Capture the cell that displays the provided text and extract its (x, y) central coordinate. 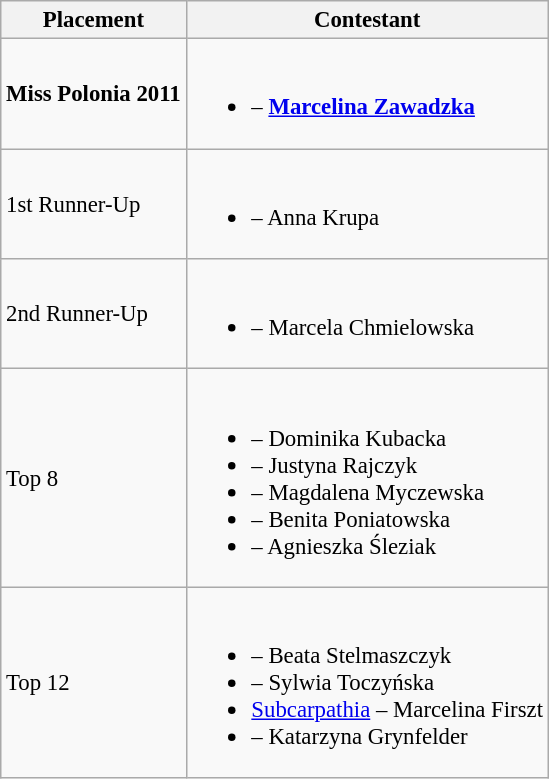
– Dominika Kubacka – Justyna Rajczyk – Magdalena Myczewska – Benita Poniatowska – Agnieszka Śleziak (367, 478)
– Beata Stelmaszczyk – Sylwia Toczyńska Subcarpathia – Marcelina Firszt – Katarzyna Grynfelder (367, 682)
– Marcela Chmielowska (367, 314)
Contestant (367, 20)
Placement (94, 20)
– Marcelina Zawadzka (367, 94)
2nd Runner-Up (94, 314)
Top 8 (94, 478)
Miss Polonia 2011 (94, 94)
– Anna Krupa (367, 204)
Top 12 (94, 682)
1st Runner-Up (94, 204)
